From the cell containing the given text, extract its center point as (x, y) coordinate. 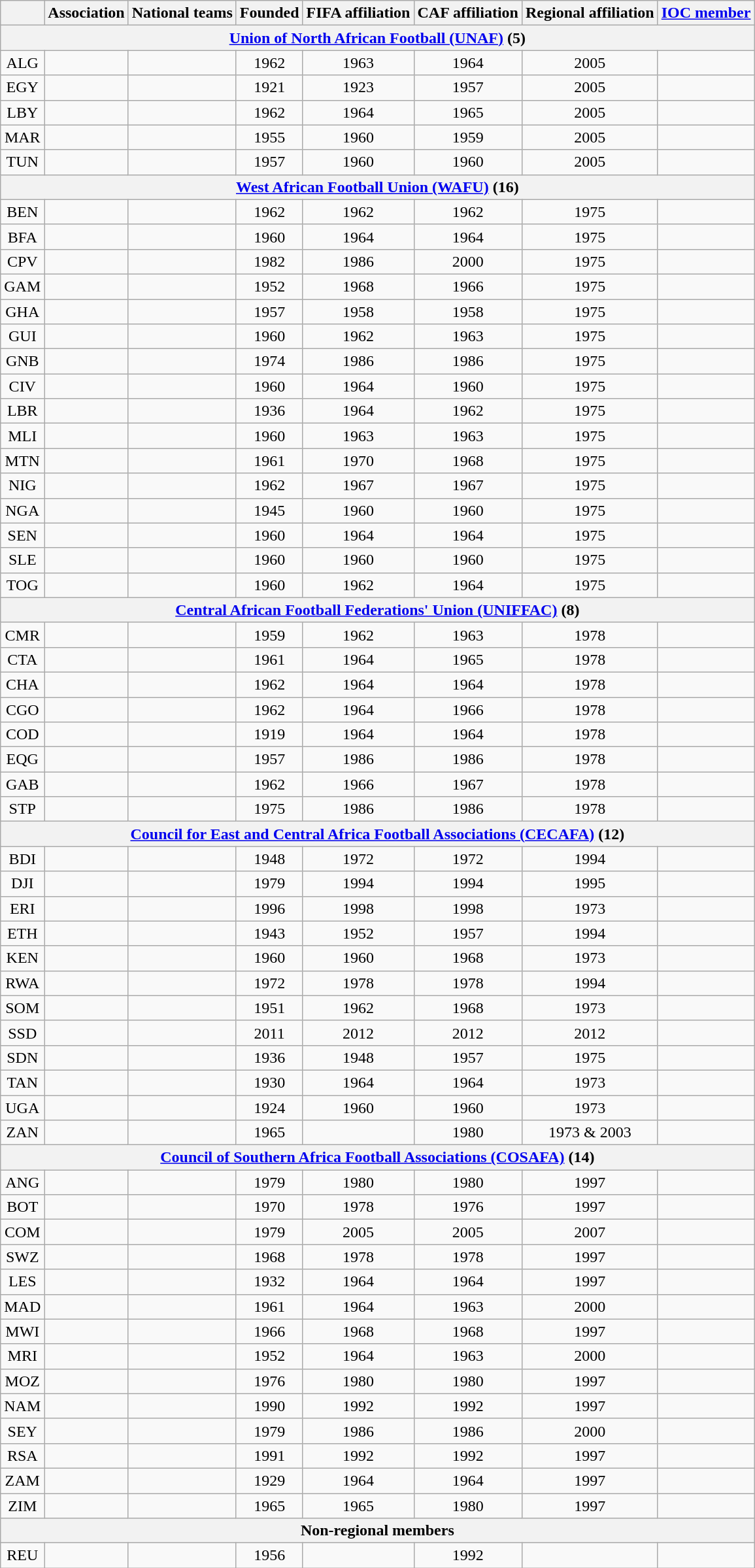
NGA (22, 510)
EGY (22, 88)
DJI (22, 884)
1919 (269, 735)
1956 (269, 1556)
2007 (590, 1232)
MAR (22, 137)
1982 (269, 261)
Union of North African Football (UNAF) (5) (378, 38)
Regional affiliation (590, 13)
1973 & 2003 (590, 1133)
1974 (269, 361)
ZIM (22, 1505)
LBY (22, 112)
EQG (22, 759)
SOM (22, 1008)
COD (22, 735)
LES (22, 1282)
1991 (269, 1456)
TOG (22, 585)
ANG (22, 1182)
ETH (22, 933)
2011 (269, 1033)
CAF affiliation (468, 13)
West African Football Union (WAFU) (16) (378, 187)
ALG (22, 63)
BFA (22, 237)
BDI (22, 859)
MWI (22, 1331)
NIG (22, 486)
1995 (590, 884)
MLI (22, 436)
1990 (269, 1406)
1955 (269, 137)
STP (22, 809)
1951 (269, 1008)
1921 (269, 88)
SWZ (22, 1257)
Association (86, 13)
SDN (22, 1058)
1923 (358, 88)
UGA (22, 1108)
Council of Southern Africa Football Associations (COSAFA) (14) (378, 1158)
FIFA affiliation (358, 13)
CMR (22, 635)
SLE (22, 560)
SSD (22, 1033)
1996 (269, 909)
CGO (22, 709)
NAM (22, 1406)
1932 (269, 1282)
BEN (22, 212)
ERI (22, 909)
ZAN (22, 1133)
BOT (22, 1207)
1929 (269, 1480)
GUI (22, 337)
MRI (22, 1356)
Council for East and Central Africa Football Associations (CECAFA) (12) (378, 834)
GNB (22, 361)
1945 (269, 510)
National teams (182, 13)
COM (22, 1232)
Central African Football Federations' Union (UNIFFAC) (8) (378, 610)
TAN (22, 1082)
LBR (22, 411)
ZAM (22, 1480)
GAB (22, 784)
1943 (269, 933)
CTA (22, 659)
IOC member (706, 13)
Founded (269, 13)
SEN (22, 535)
MTN (22, 461)
1924 (269, 1108)
1930 (269, 1082)
SEY (22, 1431)
REU (22, 1556)
RWA (22, 983)
CIV (22, 386)
MOZ (22, 1381)
CPV (22, 261)
CHA (22, 684)
MAD (22, 1307)
Non-regional members (378, 1531)
TUN (22, 162)
KEN (22, 958)
GHA (22, 312)
RSA (22, 1456)
GAM (22, 286)
